Return the [x, y] coordinate for the center point of the cell that contains the specified text.  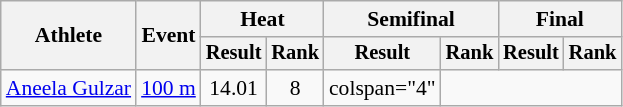
Heat [262, 19]
Event [168, 36]
8 [295, 88]
Final [560, 19]
100 m [168, 88]
Athlete [68, 36]
Aneela Gulzar [68, 88]
colspan="4" [382, 88]
14.01 [234, 88]
Semifinal [411, 19]
